Search for the cell housing the specified text and yield its [X, Y] center coordinate. 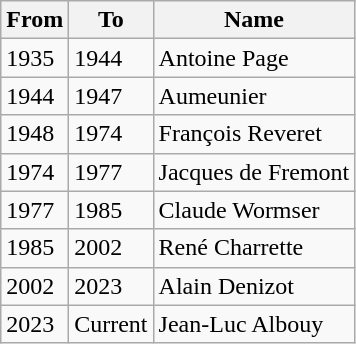
Jean-Luc Albouy [254, 324]
1948 [35, 134]
To [111, 20]
François Reveret [254, 134]
Antoine Page [254, 58]
Claude Wormser [254, 210]
1947 [111, 96]
From [35, 20]
Alain Denizot [254, 286]
Current [111, 324]
Jacques de Fremont [254, 172]
Aumeunier [254, 96]
1935 [35, 58]
René Charrette [254, 248]
Name [254, 20]
